From the cell containing the given text, extract its center point as (X, Y) coordinate. 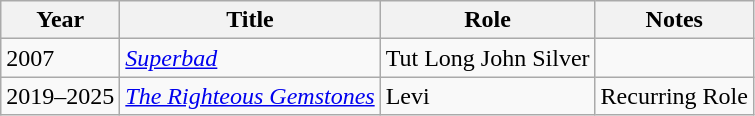
Notes (674, 20)
Role (488, 20)
2019–2025 (60, 96)
Title (250, 20)
Recurring Role (674, 96)
Levi (488, 96)
Superbad (250, 58)
2007 (60, 58)
The Righteous Gemstones (250, 96)
Tut Long John Silver (488, 58)
Year (60, 20)
